Detect which cell encompasses the target text, then output its [X, Y] center coordinate. 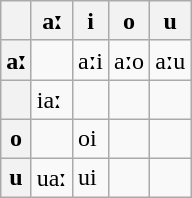
i [91, 21]
uaː [52, 178]
oi [91, 138]
aːo [128, 60]
ui [91, 178]
aːi [91, 60]
aːu [170, 60]
iaː [52, 100]
